Determine the [X, Y] coordinate at the center of the cell enclosing the given text.  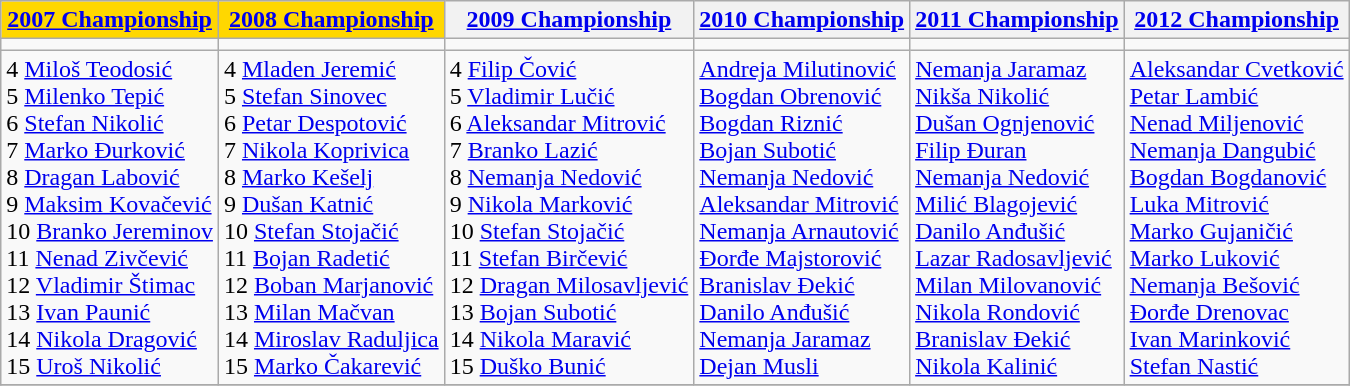
2007 Championship [110, 20]
2008 Championship [331, 20]
2009 Championship [569, 20]
2012 Championship [1236, 20]
2011 Championship [1017, 20]
2010 Championship [802, 20]
